For the text-containing cell, return its midpoint in [x, y] coordinate format. 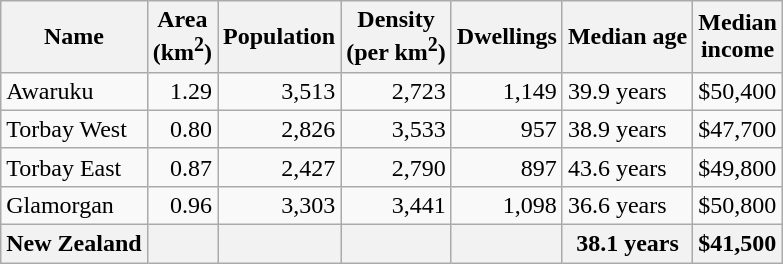
2,427 [280, 167]
2,790 [396, 167]
Name [74, 37]
$50,400 [738, 91]
3,441 [396, 205]
0.80 [182, 129]
3,533 [396, 129]
$50,800 [738, 205]
0.96 [182, 205]
Medianincome [738, 37]
Population [280, 37]
3,303 [280, 205]
36.6 years [627, 205]
Glamorgan [74, 205]
38.1 years [627, 244]
43.6 years [627, 167]
Median age [627, 37]
2,723 [396, 91]
New Zealand [74, 244]
897 [506, 167]
$49,800 [738, 167]
957 [506, 129]
Area(km2) [182, 37]
$41,500 [738, 244]
2,826 [280, 129]
Torbay West [74, 129]
Density(per km2) [396, 37]
Torbay East [74, 167]
$47,700 [738, 129]
39.9 years [627, 91]
38.9 years [627, 129]
Dwellings [506, 37]
0.87 [182, 167]
Awaruku [74, 91]
1,098 [506, 205]
1,149 [506, 91]
1.29 [182, 91]
3,513 [280, 91]
